Capture the cell that displays the provided text and extract its (X, Y) central coordinate. 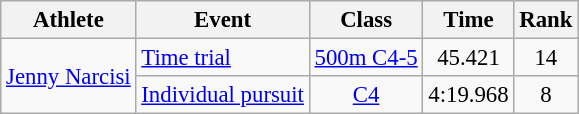
Jenny Narcisi (68, 76)
Individual pursuit (222, 95)
Time (468, 20)
14 (546, 58)
Event (222, 20)
Rank (546, 20)
4:19.968 (468, 95)
Time trial (222, 58)
Athlete (68, 20)
8 (546, 95)
Class (366, 20)
500m C4-5 (366, 58)
45.421 (468, 58)
C4 (366, 95)
